Detect which cell encompasses the target text, then output its [X, Y] center coordinate. 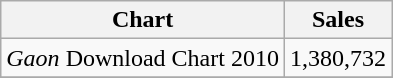
Gaon Download Chart 2010 [143, 58]
Sales [338, 20]
Chart [143, 20]
1,380,732 [338, 58]
